Pinpoint the cell where the given text exists, returning its (X, Y) midpoint coordinate. 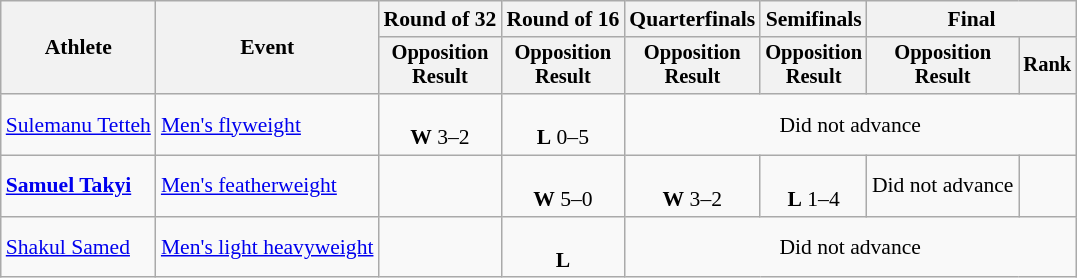
Final (972, 19)
L 0–5 (562, 124)
Semifinals (814, 19)
Men's flyweight (268, 124)
Sulemanu Tetteh (78, 124)
Round of 32 (440, 19)
Men's featherweight (268, 186)
Event (268, 48)
Quarterfinals (692, 19)
Athlete (78, 48)
L (562, 248)
Men's light heavyweight (268, 248)
Rank (1047, 66)
Round of 16 (562, 19)
L 1–4 (814, 186)
W 5–0 (562, 186)
Shakul Samed (78, 248)
Samuel Takyi (78, 186)
